Return the (X, Y) coordinate for the center point of the cell that contains the specified text.  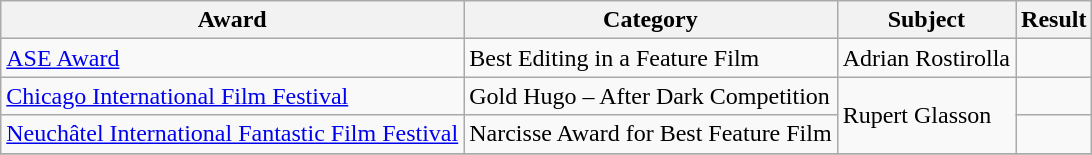
Adrian Rostirolla (926, 58)
Category (650, 20)
Narcisse Award for Best Feature Film (650, 134)
Award (232, 20)
Result (1054, 20)
Best Editing in a Feature Film (650, 58)
Subject (926, 20)
Chicago International Film Festival (232, 96)
Neuchâtel International Fantastic Film Festival (232, 134)
ASE Award (232, 58)
Rupert Glasson (926, 115)
Gold Hugo – After Dark Competition (650, 96)
